For the text-containing cell, return its midpoint in (X, Y) coordinate format. 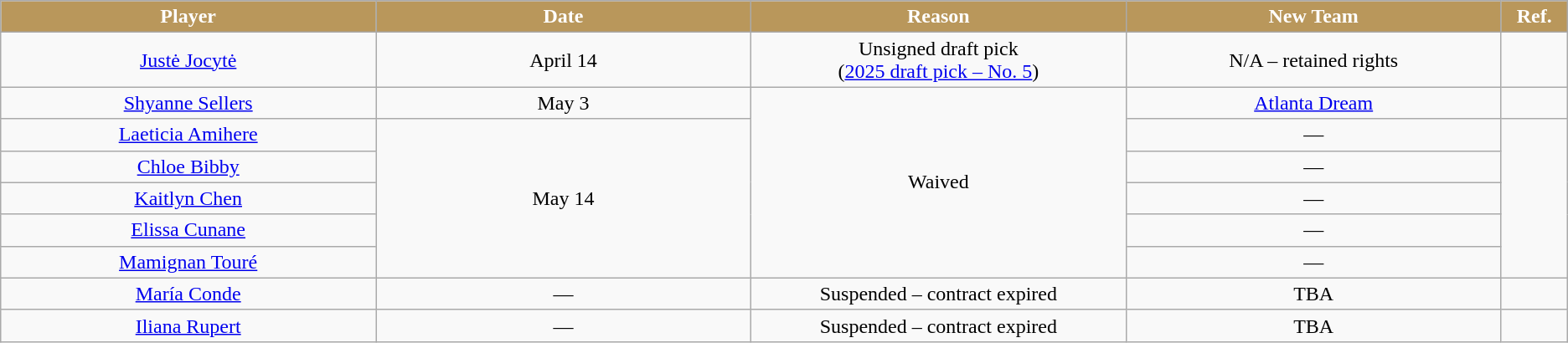
Shyanne Sellers (188, 103)
Waived (938, 182)
Reason (938, 17)
May 3 (564, 103)
Chloe Bibby (188, 166)
Elissa Cunane (188, 230)
New Team (1313, 17)
N/A – retained rights (1313, 60)
Kaitlyn Chen (188, 198)
Ref. (1534, 17)
Unsigned draft pick(2025 draft pick – No. 5) (938, 60)
Player (188, 17)
Atlanta Dream (1313, 103)
May 14 (564, 198)
Laeticia Amihere (188, 135)
Justė Jocytė (188, 60)
April 14 (564, 60)
Mamignan Touré (188, 262)
Date (564, 17)
María Conde (188, 294)
Iliana Rupert (188, 325)
